Provide the (X, Y) coordinate of the cell's center where the given text is located.  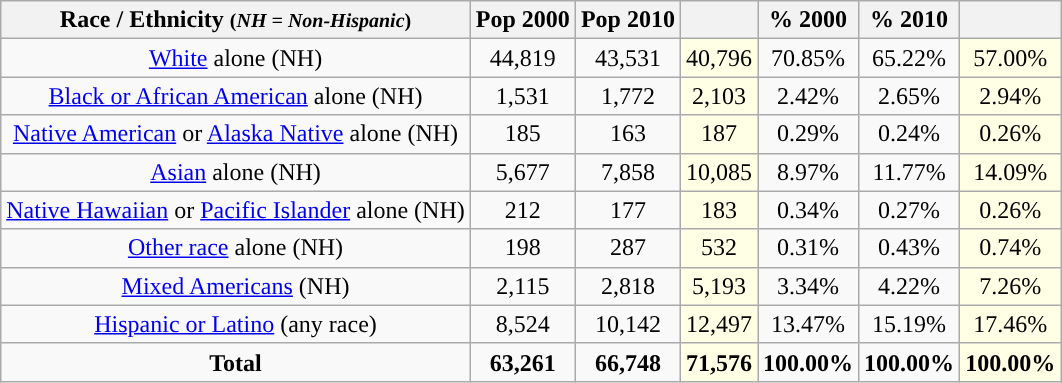
Mixed Americans (NH) (236, 286)
Hispanic or Latino (any race) (236, 324)
2.42% (808, 96)
Black or African American alone (NH) (236, 96)
2,115 (522, 286)
7.26% (1010, 286)
3.34% (808, 286)
287 (628, 248)
2,818 (628, 286)
Native Hawaiian or Pacific Islander alone (NH) (236, 210)
71,576 (718, 362)
43,531 (628, 58)
% 2000 (808, 20)
1,531 (522, 96)
57.00% (1010, 58)
11.77% (910, 172)
% 2010 (910, 20)
Pop 2010 (628, 20)
Pop 2000 (522, 20)
Native American or Alaska Native alone (NH) (236, 134)
Asian alone (NH) (236, 172)
0.24% (910, 134)
8,524 (522, 324)
185 (522, 134)
0.31% (808, 248)
0.43% (910, 248)
70.85% (808, 58)
0.27% (910, 210)
1,772 (628, 96)
198 (522, 248)
Other race alone (NH) (236, 248)
163 (628, 134)
65.22% (910, 58)
White alone (NH) (236, 58)
5,193 (718, 286)
2,103 (718, 96)
187 (718, 134)
12,497 (718, 324)
7,858 (628, 172)
13.47% (808, 324)
0.74% (1010, 248)
Race / Ethnicity (NH = Non-Hispanic) (236, 20)
5,677 (522, 172)
183 (718, 210)
44,819 (522, 58)
0.34% (808, 210)
10,085 (718, 172)
Total (236, 362)
15.19% (910, 324)
66,748 (628, 362)
40,796 (718, 58)
8.97% (808, 172)
63,261 (522, 362)
177 (628, 210)
14.09% (1010, 172)
212 (522, 210)
17.46% (1010, 324)
10,142 (628, 324)
532 (718, 248)
2.94% (1010, 96)
4.22% (910, 286)
0.29% (808, 134)
2.65% (910, 96)
